Determine the (x, y) coordinate at the center of the cell enclosing the given text.  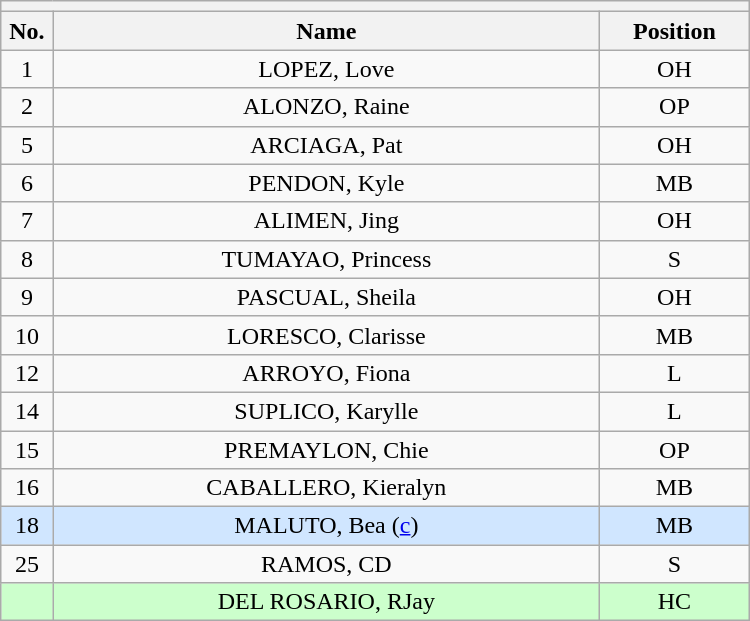
1 (27, 69)
PENDON, Kyle (326, 183)
18 (27, 526)
SUPLICO, Karylle (326, 411)
LORESCO, Clarisse (326, 335)
12 (27, 373)
ARCIAGA, Pat (326, 145)
TUMAYAO, Princess (326, 259)
8 (27, 259)
DEL ROSARIO, RJay (326, 602)
25 (27, 564)
Position (675, 31)
6 (27, 183)
5 (27, 145)
LOPEZ, Love (326, 69)
10 (27, 335)
PREMAYLON, Chie (326, 449)
CABALLERO, Kieralyn (326, 488)
ARROYO, Fiona (326, 373)
No. (27, 31)
9 (27, 297)
ALONZO, Raine (326, 107)
PASCUAL, Sheila (326, 297)
16 (27, 488)
RAMOS, CD (326, 564)
2 (27, 107)
14 (27, 411)
15 (27, 449)
7 (27, 221)
Name (326, 31)
HC (675, 602)
MALUTO, Bea (c) (326, 526)
ALIMEN, Jing (326, 221)
